Locate the cell with the specified text and output its [x, y] center coordinate. 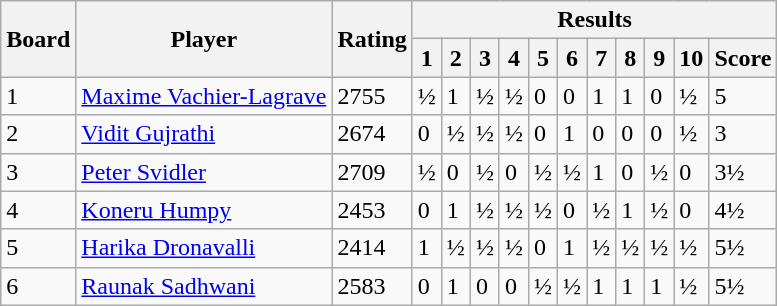
Vidit Gujrathi [204, 134]
2674 [372, 134]
2755 [372, 96]
Player [204, 39]
Koneru Humpy [204, 210]
2583 [372, 286]
2414 [372, 248]
Board [38, 39]
3½ [743, 172]
Harika Dronavalli [204, 248]
4½ [743, 210]
10 [692, 58]
7 [602, 58]
Score [743, 58]
2709 [372, 172]
Results [594, 20]
9 [660, 58]
Maxime Vachier-Lagrave [204, 96]
Rating [372, 39]
Raunak Sadhwani [204, 286]
2453 [372, 210]
8 [630, 58]
Peter Svidler [204, 172]
